Find where the given text appears and provide that cell's center as [x, y] coordinate. 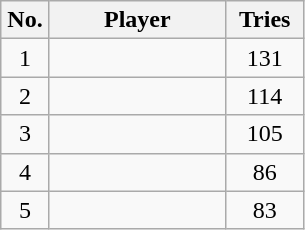
Tries [264, 20]
No. [26, 20]
86 [264, 172]
1 [26, 58]
114 [264, 96]
83 [264, 210]
3 [26, 134]
131 [264, 58]
4 [26, 172]
105 [264, 134]
Player [137, 20]
2 [26, 96]
5 [26, 210]
